Search for the cell housing the specified text and yield its [x, y] center coordinate. 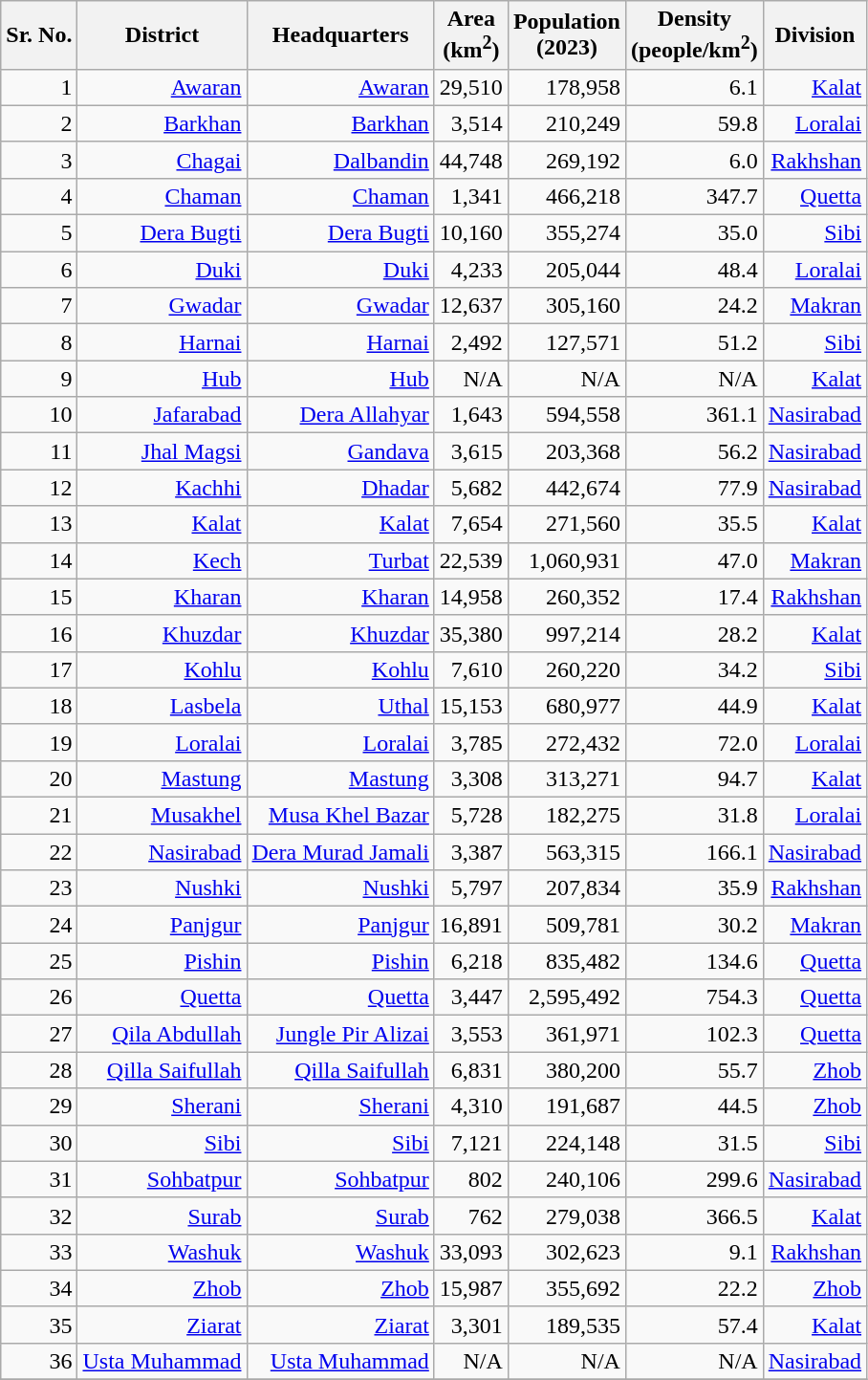
59.8 [694, 123]
34.2 [694, 669]
134.6 [694, 961]
Area(km2) [470, 35]
466,218 [566, 196]
35 [39, 1325]
Dhadar [340, 488]
347.7 [694, 196]
Kech [163, 560]
680,977 [566, 706]
32 [39, 1216]
7,610 [470, 669]
14 [39, 560]
Qila Abdullah [163, 1034]
77.9 [694, 488]
102.3 [694, 1034]
2,595,492 [566, 997]
15,153 [470, 706]
9 [39, 379]
11 [39, 451]
6,218 [470, 961]
26 [39, 997]
224,148 [566, 1143]
20 [39, 778]
Gandava [340, 451]
182,275 [566, 816]
313,271 [566, 778]
Population(2023) [566, 35]
Jungle Pir Alizai [340, 1034]
355,274 [566, 233]
Lasbela [163, 706]
205,044 [566, 270]
28.2 [694, 633]
94.7 [694, 778]
127,571 [566, 342]
6.1 [694, 87]
Sr. No. [39, 35]
361,971 [566, 1034]
3,615 [470, 451]
31.5 [694, 1143]
12 [39, 488]
4,233 [470, 270]
279,038 [566, 1216]
36 [39, 1361]
166.1 [694, 852]
31.8 [694, 816]
17.4 [694, 597]
Jafarabad [163, 415]
3,447 [470, 997]
Dera Murad Jamali [340, 852]
509,781 [566, 925]
Musa Khel Bazar [340, 816]
15 [39, 597]
35,380 [470, 633]
16,891 [470, 925]
10 [39, 415]
4,310 [470, 1106]
3,387 [470, 852]
594,558 [566, 415]
1 [39, 87]
260,352 [566, 597]
380,200 [566, 1070]
271,560 [566, 524]
Dera Allahyar [340, 415]
6,831 [470, 1070]
3,301 [470, 1325]
5,728 [470, 816]
Density(people/km2) [694, 35]
35.0 [694, 233]
19 [39, 742]
Headquarters [340, 35]
3 [39, 160]
16 [39, 633]
9.1 [694, 1252]
33,093 [470, 1252]
29,510 [470, 87]
Division [814, 35]
762 [470, 1216]
22,539 [470, 560]
302,623 [566, 1252]
51.2 [694, 342]
2 [39, 123]
355,692 [566, 1288]
269,192 [566, 160]
835,482 [566, 961]
361.1 [694, 415]
563,315 [566, 852]
13 [39, 524]
203,368 [566, 451]
Uthal [340, 706]
23 [39, 888]
15,987 [470, 1288]
25 [39, 961]
12,637 [470, 306]
56.2 [694, 451]
33 [39, 1252]
28 [39, 1070]
5,682 [470, 488]
District [163, 35]
31 [39, 1179]
1,060,931 [566, 560]
22 [39, 852]
Chagai [163, 160]
1,341 [470, 196]
22.2 [694, 1288]
189,535 [566, 1325]
305,160 [566, 306]
7,654 [470, 524]
Musakhel [163, 816]
3,514 [470, 123]
30 [39, 1143]
17 [39, 669]
18 [39, 706]
47.0 [694, 560]
24 [39, 925]
997,214 [566, 633]
48.4 [694, 270]
4 [39, 196]
5 [39, 233]
240,106 [566, 1179]
72.0 [694, 742]
802 [470, 1179]
Kachhi [163, 488]
3,308 [470, 778]
7,121 [470, 1143]
2,492 [470, 342]
Turbat [340, 560]
207,834 [566, 888]
44,748 [470, 160]
6 [39, 270]
24.2 [694, 306]
14,958 [470, 597]
55.7 [694, 1070]
8 [39, 342]
178,958 [566, 87]
35.9 [694, 888]
210,249 [566, 123]
Jhal Magsi [163, 451]
260,220 [566, 669]
27 [39, 1034]
57.4 [694, 1325]
21 [39, 816]
30.2 [694, 925]
366.5 [694, 1216]
1,643 [470, 415]
Dalbandin [340, 160]
272,432 [566, 742]
7 [39, 306]
44.5 [694, 1106]
442,674 [566, 488]
191,687 [566, 1106]
299.6 [694, 1179]
754.3 [694, 997]
5,797 [470, 888]
34 [39, 1288]
3,553 [470, 1034]
35.5 [694, 524]
3,785 [470, 742]
44.9 [694, 706]
29 [39, 1106]
6.0 [694, 160]
10,160 [470, 233]
